From the cell containing the given text, extract its center point as [X, Y] coordinate. 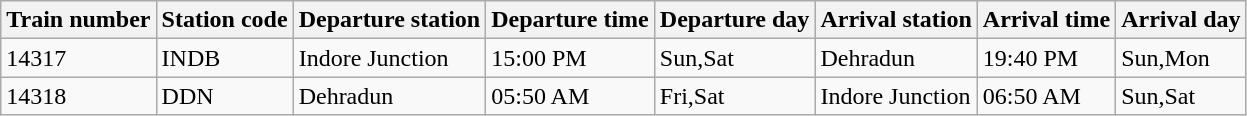
Sun,Mon [1181, 58]
15:00 PM [570, 58]
05:50 AM [570, 96]
INDB [224, 58]
Departure station [390, 20]
19:40 PM [1046, 58]
Station code [224, 20]
Fri,Sat [734, 96]
Arrival day [1181, 20]
Arrival station [896, 20]
06:50 AM [1046, 96]
DDN [224, 96]
14318 [78, 96]
Departure time [570, 20]
Train number [78, 20]
14317 [78, 58]
Arrival time [1046, 20]
Departure day [734, 20]
